Search for the cell housing the specified text and yield its [x, y] center coordinate. 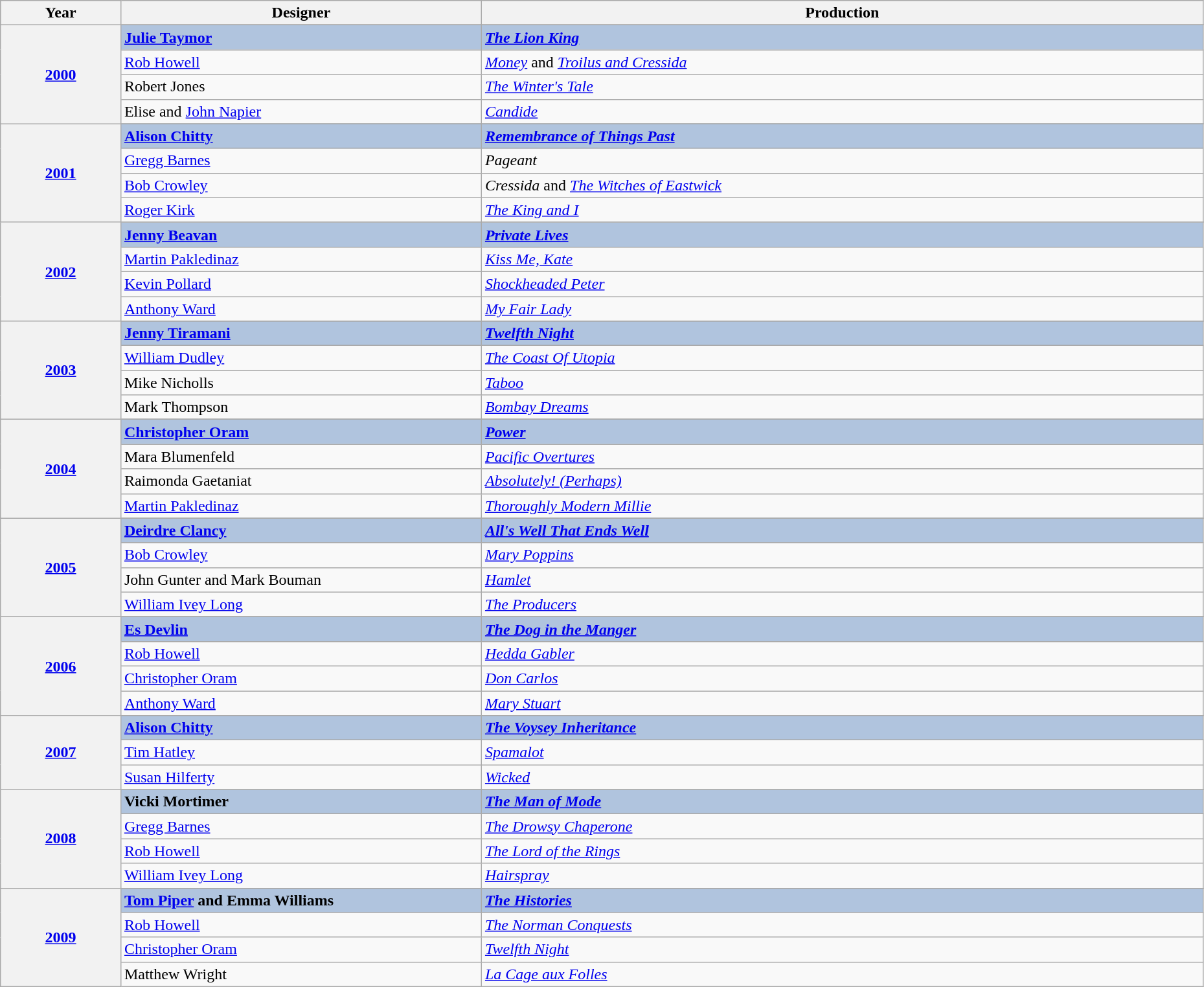
The Drowsy Chaperone [842, 826]
The Producers [842, 604]
2002 [61, 271]
2001 [61, 173]
The Winter's Tale [842, 87]
Roger Kirk [301, 210]
Mary Stuart [842, 703]
Susan Hilferty [301, 777]
Mark Thompson [301, 407]
Shockheaded Peter [842, 284]
2009 [61, 937]
Year [61, 13]
Remembrance of Things Past [842, 136]
The Lord of the Rings [842, 851]
The Dog in the Manger [842, 629]
Kiss Me, Kate [842, 259]
Elise and John Napier [301, 111]
The Histories [842, 900]
Bombay Dreams [842, 407]
Wicked [842, 777]
Mary Poppins [842, 555]
Tim Hatley [301, 753]
Cressida and The Witches of Eastwick [842, 185]
Hamlet [842, 580]
All's Well That Ends Well [842, 530]
Jenny Beavan [301, 234]
Power [842, 432]
Julie Taymor [301, 38]
Hairspray [842, 876]
Pacific Overtures [842, 457]
Production [842, 13]
Hedda Gabler [842, 653]
Jenny Tiramani [301, 334]
La Cage aux Folles [842, 974]
The Norman Conquests [842, 925]
Absolutely! (Perhaps) [842, 481]
Tom Piper and Emma Williams [301, 900]
2000 [61, 74]
Vicki Mortimer [301, 802]
2005 [61, 567]
William Dudley [301, 358]
The Voysey Inheritance [842, 728]
Robert Jones [301, 87]
Raimonda Gaetaniat [301, 481]
Candide [842, 111]
Spamalot [842, 753]
Pageant [842, 161]
2007 [61, 753]
Kevin Pollard [301, 284]
Matthew Wright [301, 974]
Mike Nicholls [301, 383]
John Gunter and Mark Bouman [301, 580]
Money and Troilus and Cressida [842, 62]
2006 [61, 666]
The King and I [842, 210]
My Fair Lady [842, 309]
Deirdre Clancy [301, 530]
2004 [61, 469]
Taboo [842, 383]
Mara Blumenfeld [301, 457]
The Coast Of Utopia [842, 358]
Designer [301, 13]
2003 [61, 370]
Es Devlin [301, 629]
The Man of Mode [842, 802]
Private Lives [842, 234]
The Lion King [842, 38]
Don Carlos [842, 678]
Thoroughly Modern Millie [842, 506]
2008 [61, 839]
